From the cell containing the given text, extract its center point as (x, y) coordinate. 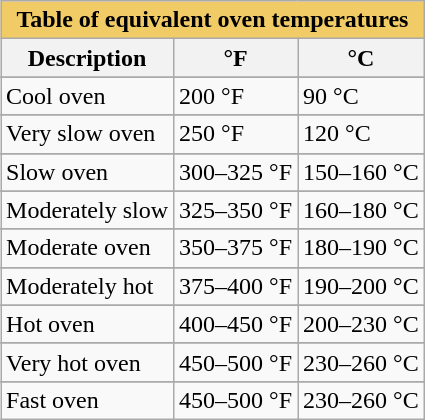
400–450 °F (236, 324)
Very hot oven (88, 362)
350–375 °F (236, 248)
Cool oven (88, 96)
Slow oven (88, 172)
90 °C (362, 96)
325–350 °F (236, 210)
Moderate oven (88, 248)
200 °F (236, 96)
Moderately hot (88, 286)
250 °F (236, 134)
300–325 °F (236, 172)
°F (236, 58)
Fast oven (88, 400)
160–180 °C (362, 210)
190–200 °C (362, 286)
°C (362, 58)
200–230 °C (362, 324)
120 °C (362, 134)
375–400 °F (236, 286)
150–160 °C (362, 172)
Table of equivalent oven temperatures (213, 20)
Moderately slow (88, 210)
Very slow oven (88, 134)
Description (88, 58)
Hot oven (88, 324)
180–190 °C (362, 248)
